Scan for the cell matching the given text and deliver its (x, y) coordinate at center. 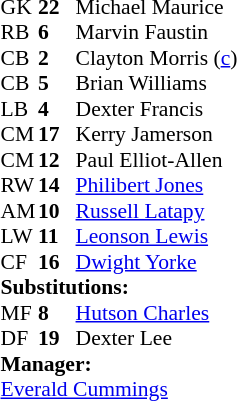
19 (57, 339)
5 (57, 83)
14 (57, 185)
17 (57, 135)
RW (20, 185)
2 (57, 58)
16 (57, 262)
12 (57, 160)
MF (20, 313)
6 (57, 33)
CF (20, 262)
RB (20, 33)
11 (57, 237)
10 (57, 211)
AM (20, 211)
LW (20, 237)
8 (57, 313)
DF (20, 339)
4 (57, 109)
LB (20, 109)
